Locate the cell with the specified text and output its (X, Y) center coordinate. 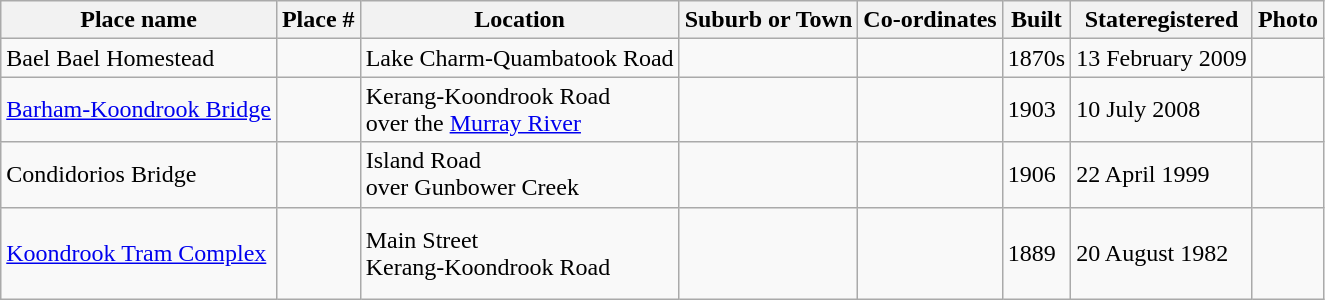
Location (520, 20)
Suburb or Town (768, 20)
Place # (318, 20)
Co-ordinates (930, 20)
10 July 2008 (1162, 110)
Main StreetKerang-Koondrook Road (520, 253)
Lake Charm-Quambatook Road (520, 58)
1889 (1036, 253)
Bael Bael Homestead (139, 58)
1870s (1036, 58)
Stateregistered (1162, 20)
1903 (1036, 110)
20 August 1982 (1162, 253)
Built (1036, 20)
Photo (1288, 20)
22 April 1999 (1162, 174)
13 February 2009 (1162, 58)
Koondrook Tram Complex (139, 253)
Place name (139, 20)
Kerang-Koondrook Roadover the Murray River (520, 110)
Condidorios Bridge (139, 174)
Island Roadover Gunbower Creek (520, 174)
1906 (1036, 174)
Barham-Koondrook Bridge (139, 110)
